Detect which cell encompasses the target text, then output its (x, y) center coordinate. 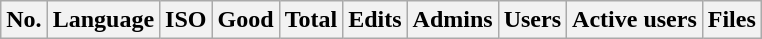
ISO (186, 20)
Total (311, 20)
Files (732, 20)
Edits (375, 20)
Users (532, 20)
No. (24, 20)
Good (246, 20)
Active users (635, 20)
Language (103, 20)
Admins (452, 20)
